Locate the cell with the specified text and output its [x, y] center coordinate. 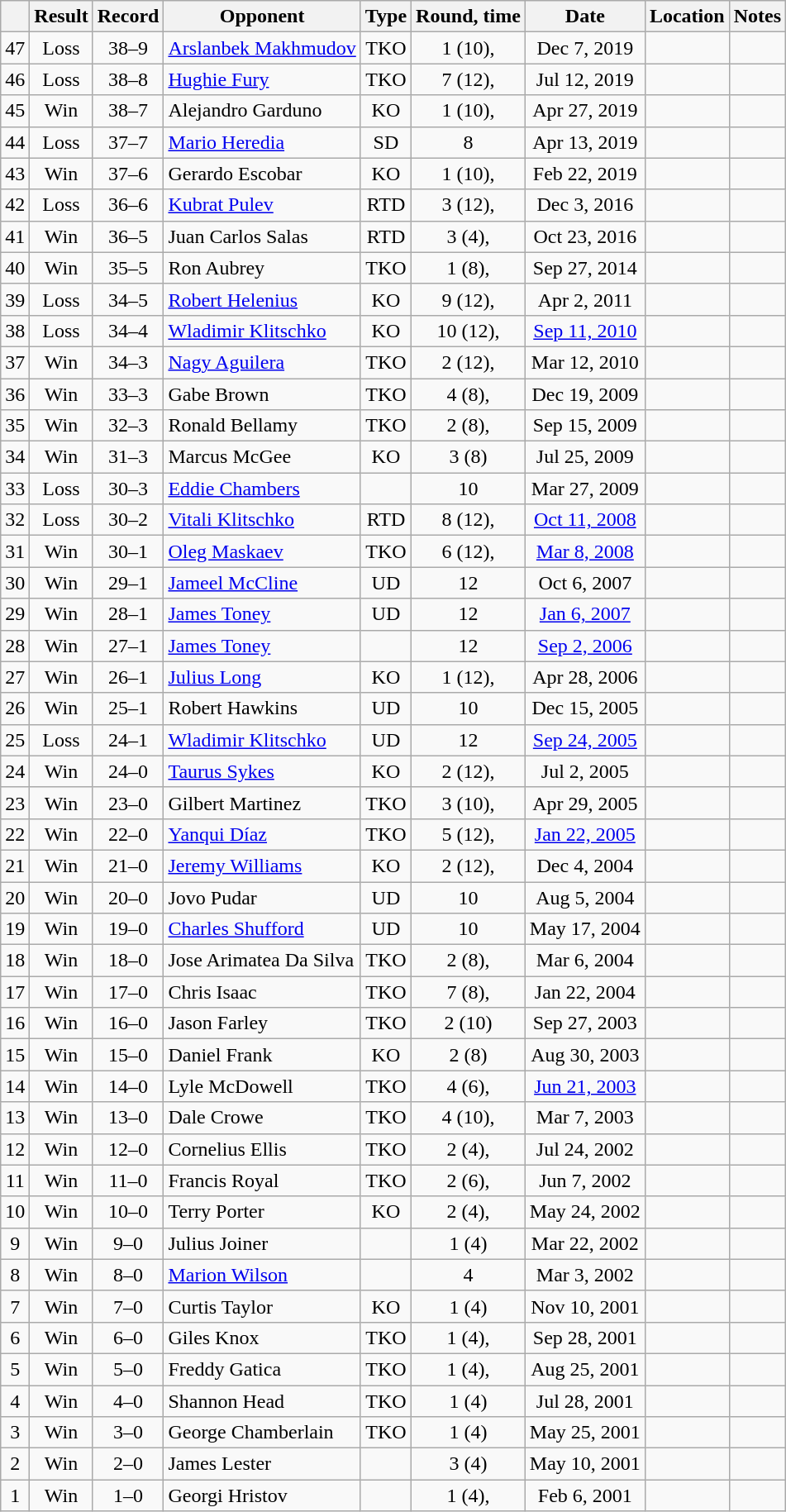
30–3 [128, 489]
1 [15, 1495]
Oct 23, 2016 [585, 236]
Gilbert Martinez [262, 803]
Opponent [262, 17]
18–0 [128, 961]
Aug 25, 2001 [585, 1369]
Aug 30, 2003 [585, 1055]
Kubrat Pulev [262, 205]
3–0 [128, 1433]
2 (8) [469, 1055]
Mar 22, 2002 [585, 1243]
Location [687, 17]
Apr 27, 2019 [585, 111]
Sep 27, 2014 [585, 268]
Sep 28, 2001 [585, 1338]
7–0 [128, 1306]
5 [15, 1369]
36–5 [128, 236]
3 (4), [469, 236]
George Chamberlain [262, 1433]
42 [15, 205]
1–0 [128, 1495]
Type [385, 17]
34–5 [128, 299]
1 (12), [469, 677]
Record [128, 17]
Julius Long [262, 677]
Giles Knox [262, 1338]
7 [15, 1306]
29 [15, 614]
38–8 [128, 79]
2–0 [128, 1464]
Sep 15, 2009 [585, 426]
26–1 [128, 677]
4 (10), [469, 1118]
36–6 [128, 205]
Oleg Maskaev [262, 551]
26 [15, 708]
Notes [757, 17]
37–7 [128, 142]
30 [15, 583]
28–1 [128, 614]
Lyle McDowell [262, 1086]
25 [15, 740]
37–6 [128, 174]
Dale Crowe [262, 1118]
30–2 [128, 520]
Dec 3, 2016 [585, 205]
James Lester [262, 1464]
Sep 2, 2006 [585, 646]
23–0 [128, 803]
34 [15, 457]
36 [15, 394]
2 [15, 1464]
Curtis Taylor [262, 1306]
15–0 [128, 1055]
25–1 [128, 708]
3 (10), [469, 803]
38–7 [128, 111]
Mar 7, 2003 [585, 1118]
8 (12), [469, 520]
May 25, 2001 [585, 1433]
6 [15, 1338]
17–0 [128, 992]
22–0 [128, 834]
Terry Porter [262, 1212]
Dec 7, 2019 [585, 48]
3 (4) [469, 1464]
Feb 6, 2001 [585, 1495]
11–0 [128, 1181]
20–0 [128, 897]
Jan 6, 2007 [585, 614]
7 (12), [469, 79]
46 [15, 79]
35 [15, 426]
Julius Joiner [262, 1243]
31 [15, 551]
31–3 [128, 457]
9–0 [128, 1243]
34–3 [128, 362]
Jun 21, 2003 [585, 1086]
34–4 [128, 331]
Aug 5, 2004 [585, 897]
Chris Isaac [262, 992]
Round, time [469, 17]
May 24, 2002 [585, 1212]
14–0 [128, 1086]
13–0 [128, 1118]
Marion Wilson [262, 1275]
Yanqui Díaz [262, 834]
Jovo Pudar [262, 897]
Sep 24, 2005 [585, 740]
Jose Arimatea Da Silva [262, 961]
17 [15, 992]
18 [15, 961]
7 (8), [469, 992]
38 [15, 331]
40 [15, 268]
May 10, 2001 [585, 1464]
Sep 11, 2010 [585, 331]
32 [15, 520]
Charles Shufford [262, 929]
Jan 22, 2005 [585, 834]
Nagy Aguilera [262, 362]
Date [585, 17]
9 [15, 1243]
Shannon Head [262, 1401]
Taurus Sykes [262, 771]
8–0 [128, 1275]
13 [15, 1118]
Oct 11, 2008 [585, 520]
20 [15, 897]
27 [15, 677]
45 [15, 111]
19–0 [128, 929]
Jul 24, 2002 [585, 1149]
22 [15, 834]
47 [15, 48]
Apr 13, 2019 [585, 142]
28 [15, 646]
29–1 [128, 583]
9 (12), [469, 299]
30–1 [128, 551]
SD [385, 142]
Arslanbek Makhmudov [262, 48]
6 (12), [469, 551]
4 (8), [469, 394]
3 [15, 1433]
2 (6), [469, 1181]
Jameel McCline [262, 583]
12–0 [128, 1149]
5 (12), [469, 834]
Mario Heredia [262, 142]
35–5 [128, 268]
Robert Hawkins [262, 708]
Nov 10, 2001 [585, 1306]
Georgi Hristov [262, 1495]
Robert Helenius [262, 299]
10–0 [128, 1212]
Marcus McGee [262, 457]
Mar 3, 2002 [585, 1275]
32–3 [128, 426]
May 17, 2004 [585, 929]
Dec 19, 2009 [585, 394]
Feb 22, 2019 [585, 174]
Jeremy Williams [262, 866]
Cornelius Ellis [262, 1149]
Jan 22, 2004 [585, 992]
Gerardo Escobar [262, 174]
3 (8) [469, 457]
19 [15, 929]
21–0 [128, 866]
Jul 28, 2001 [585, 1401]
Sep 27, 2003 [585, 1023]
Oct 6, 2007 [585, 583]
Alejandro Garduno [262, 111]
43 [15, 174]
Juan Carlos Salas [262, 236]
41 [15, 236]
Jun 7, 2002 [585, 1181]
39 [15, 299]
Mar 6, 2004 [585, 961]
Ron Aubrey [262, 268]
Gabe Brown [262, 394]
24–1 [128, 740]
Jason Farley [262, 1023]
2 (10) [469, 1023]
10 (12), [469, 331]
Mar 12, 2010 [585, 362]
Apr 2, 2011 [585, 299]
11 [15, 1181]
15 [15, 1055]
14 [15, 1086]
21 [15, 866]
Vitali Klitschko [262, 520]
Mar 27, 2009 [585, 489]
Apr 28, 2006 [585, 677]
Result [61, 17]
Daniel Frank [262, 1055]
Apr 29, 2005 [585, 803]
6–0 [128, 1338]
Hughie Fury [262, 79]
24–0 [128, 771]
44 [15, 142]
4–0 [128, 1401]
Francis Royal [262, 1181]
Jul 2, 2005 [585, 771]
3 (12), [469, 205]
4 (6), [469, 1086]
Jul 12, 2019 [585, 79]
24 [15, 771]
5–0 [128, 1369]
Eddie Chambers [262, 489]
37 [15, 362]
33–3 [128, 394]
33 [15, 489]
Dec 4, 2004 [585, 866]
27–1 [128, 646]
Mar 8, 2008 [585, 551]
Jul 25, 2009 [585, 457]
1 (8), [469, 268]
23 [15, 803]
Ronald Bellamy [262, 426]
38–9 [128, 48]
16–0 [128, 1023]
Dec 15, 2005 [585, 708]
Freddy Gatica [262, 1369]
16 [15, 1023]
